Detect which cell encompasses the target text, then output its (x, y) center coordinate. 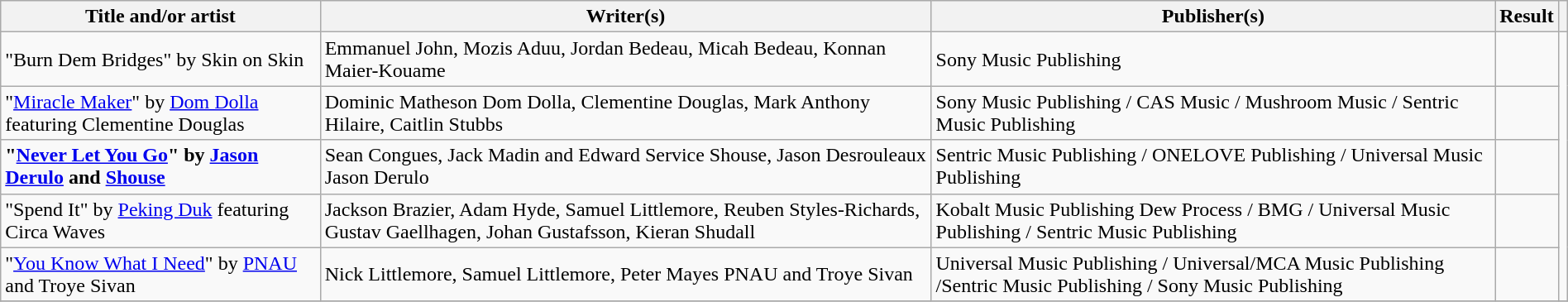
"You Know What I Need" by PNAU and Troye Sivan (160, 275)
Publisher(s) (1213, 17)
Writer(s) (625, 17)
Jackson Brazier, Adam Hyde, Samuel Littlemore, Reuben Styles-Richards, Gustav Gaellhagen, Johan Gustafsson, Kieran Shudall (625, 220)
Universal Music Publishing / Universal/MCA Music Publishing /Sentric Music Publishing / Sony Music Publishing (1213, 275)
"Burn Dem Bridges" by Skin on Skin (160, 60)
"Never Let You Go" by Jason Derulo and Shouse (160, 167)
Sony Music Publishing / CAS Music / Mushroom Music / Sentric Music Publishing (1213, 113)
Dominic Matheson Dom Dolla, Clementine Douglas, Mark Anthony Hilaire, Caitlin Stubbs (625, 113)
Title and/or artist (160, 17)
Nick Littlemore, Samuel Littlemore, Peter Mayes PNAU and Troye Sivan (625, 275)
"Spend It" by Peking Duk featuring Circa Waves (160, 220)
Sentric Music Publishing / ONELOVE Publishing / Universal Music Publishing (1213, 167)
Sony Music Publishing (1213, 60)
Kobalt Music Publishing Dew Process / BMG / Universal Music Publishing / Sentric Music Publishing (1213, 220)
Result (1527, 17)
Emmanuel John, Mozis Aduu, Jordan Bedeau, Micah Bedeau, Konnan Maier-Kouame (625, 60)
"Miracle Maker" by Dom Dolla featuring Clementine Douglas (160, 113)
Sean Congues, Jack Madin and Edward Service Shouse, Jason Desrouleaux Jason Derulo (625, 167)
